From the cell containing the given text, extract its center point as [X, Y] coordinate. 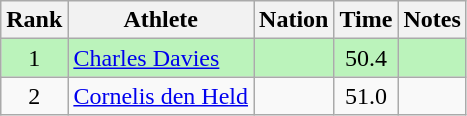
50.4 [366, 58]
2 [34, 96]
1 [34, 58]
Rank [34, 20]
Athlete [161, 20]
Nation [294, 20]
Time [366, 20]
Notes [432, 20]
Cornelis den Held [161, 96]
Charles Davies [161, 58]
51.0 [366, 96]
